Pinpoint the cell where the given text exists, returning its (x, y) midpoint coordinate. 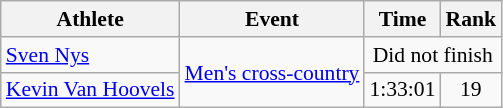
19 (472, 90)
Sven Nys (90, 55)
Time (402, 19)
Men's cross-country (272, 72)
1:33:01 (402, 90)
Kevin Van Hoovels (90, 90)
Rank (472, 19)
Event (272, 19)
Did not finish (432, 55)
Athlete (90, 19)
